Locate the cell with the specified text and output its (X, Y) center coordinate. 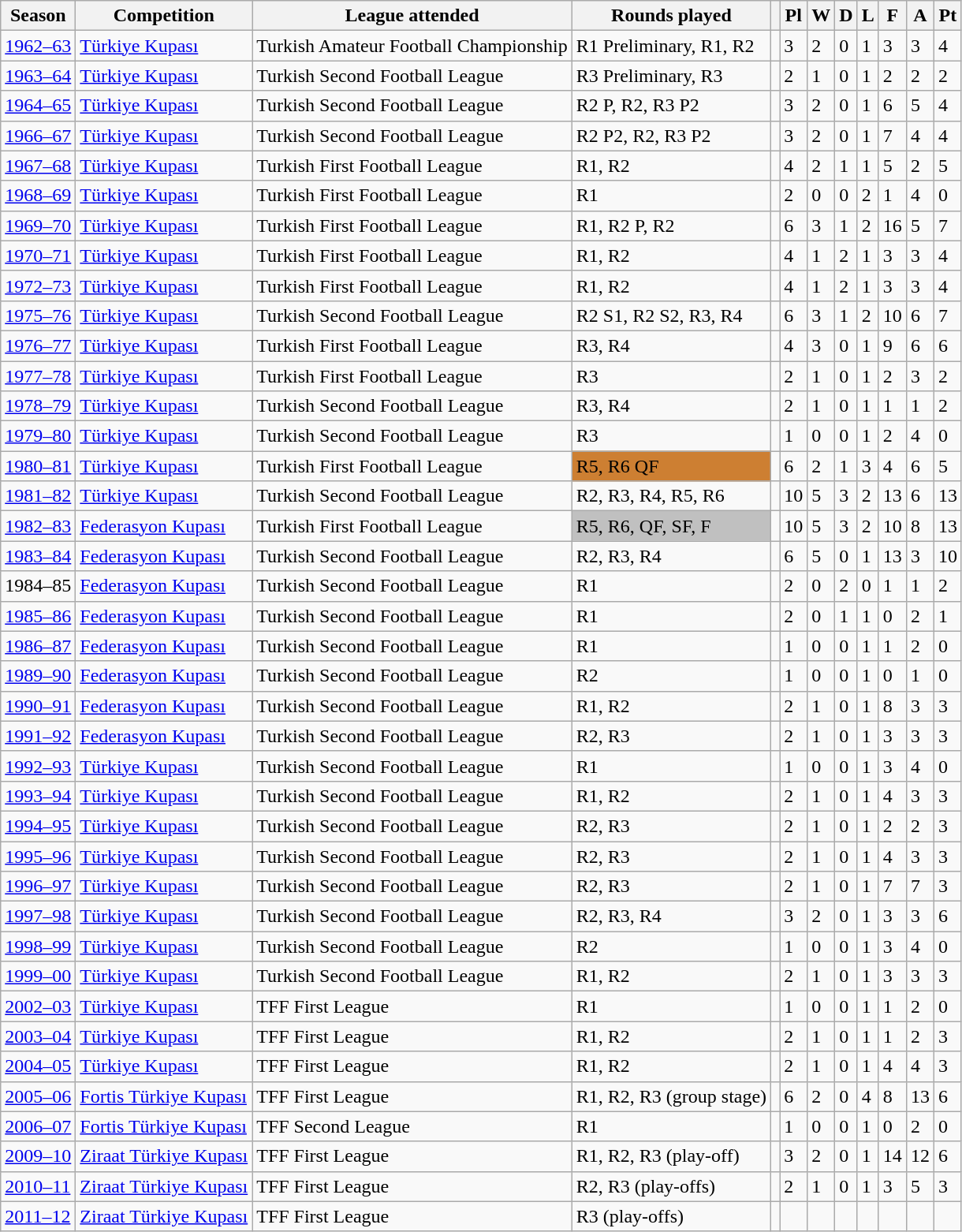
R1 Preliminary, R1, R2 (671, 46)
R1, R2, R3 (group stage) (671, 1096)
1968–69 (38, 196)
1991–92 (38, 736)
1984–85 (38, 586)
1998–99 (38, 946)
1989–90 (38, 676)
1995–96 (38, 856)
F (893, 16)
1975–76 (38, 315)
D (846, 16)
1964–65 (38, 106)
R1, R2 P, R2 (671, 226)
Rounds played (671, 16)
Pl (793, 16)
1963–64 (38, 76)
2006–07 (38, 1126)
W (822, 16)
2009–10 (38, 1156)
A (919, 16)
1982–83 (38, 526)
1978–79 (38, 406)
1972–73 (38, 286)
2002–03 (38, 1006)
R1, R2, R3 (play-off) (671, 1156)
1994–95 (38, 826)
1992–93 (38, 766)
1996–97 (38, 887)
14 (893, 1156)
Competition (164, 16)
Pt (948, 16)
1981–82 (38, 496)
R2, R3 (play-offs) (671, 1186)
R2 S1, R2 S2, R3, R4 (671, 315)
1977–78 (38, 376)
1999–00 (38, 976)
1986–87 (38, 646)
1966–67 (38, 136)
R2 P2, R2, R3 P2 (671, 136)
League attended (412, 16)
R5, R6 QF (671, 466)
1983–84 (38, 556)
1970–71 (38, 256)
1990–91 (38, 706)
TFF Second League (412, 1126)
2003–04 (38, 1036)
1969–70 (38, 226)
2011–12 (38, 1216)
R3 Preliminary, R3 (671, 76)
1980–81 (38, 466)
R3 (play-offs) (671, 1216)
R2 P, R2, R3 P2 (671, 106)
12 (919, 1156)
1993–94 (38, 796)
2005–06 (38, 1096)
Turkish Amateur Football Championship (412, 46)
1976–77 (38, 345)
2004–05 (38, 1066)
1967–68 (38, 166)
2010–11 (38, 1186)
1979–80 (38, 436)
1997–98 (38, 917)
16 (893, 226)
L (867, 16)
Season (38, 16)
1985–86 (38, 616)
9 (893, 345)
R2, R3, R4, R5, R6 (671, 496)
R5, R6, QF, SF, F (671, 526)
1962–63 (38, 46)
